Scan for the cell matching the given text and deliver its (X, Y) coordinate at center. 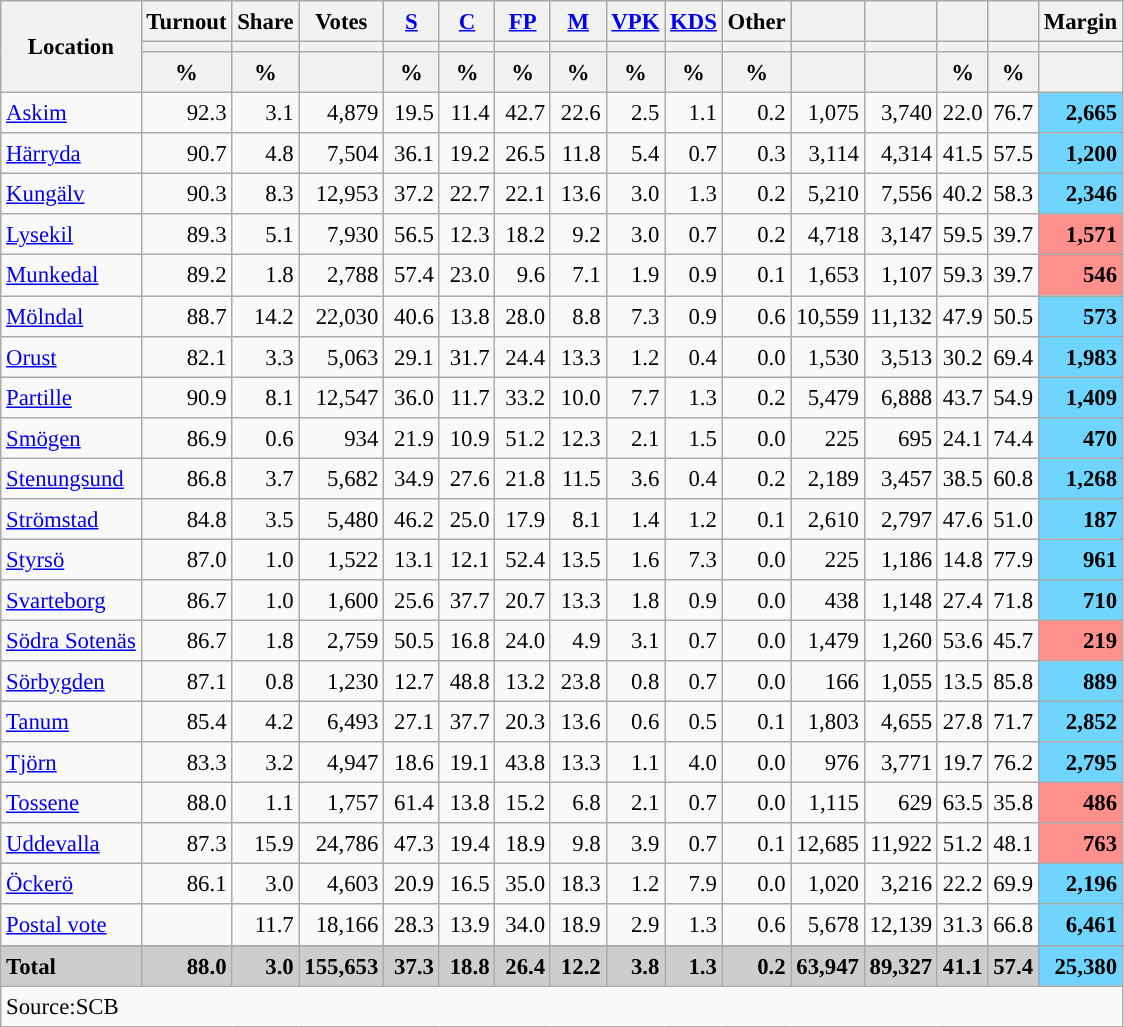
22.2 (962, 884)
16.5 (467, 884)
90.3 (186, 194)
52.4 (523, 560)
1.6 (636, 560)
40.6 (412, 316)
4,655 (900, 722)
22.7 (467, 194)
763 (1080, 844)
63,947 (828, 966)
71.7 (1013, 722)
5,480 (342, 520)
470 (1080, 438)
Smögen (71, 438)
2,665 (1080, 114)
45.7 (1013, 640)
3,147 (900, 234)
89.2 (186, 276)
166 (828, 682)
4.9 (578, 640)
20.9 (412, 884)
2,797 (900, 520)
2.5 (636, 114)
59.3 (962, 276)
59.5 (962, 234)
Strömstad (71, 520)
24,786 (342, 844)
43.8 (523, 762)
28.3 (412, 926)
5,678 (828, 926)
2,759 (342, 640)
3,513 (900, 356)
53.6 (962, 640)
58.3 (1013, 194)
3.9 (636, 844)
Other (756, 22)
41.5 (962, 154)
155,653 (342, 966)
4,879 (342, 114)
KDS (694, 22)
FP (523, 22)
87.1 (186, 682)
1,186 (900, 560)
60.8 (1013, 478)
2,795 (1080, 762)
12.7 (412, 682)
Postal vote (71, 926)
8.3 (266, 194)
889 (1080, 682)
18.2 (523, 234)
4.8 (266, 154)
17.9 (523, 520)
22.1 (523, 194)
86.8 (186, 478)
1.5 (694, 438)
12,547 (342, 398)
19.7 (962, 762)
1,571 (1080, 234)
46.2 (412, 520)
12,139 (900, 926)
22,030 (342, 316)
7,930 (342, 234)
1.9 (636, 276)
11,922 (900, 844)
Total (71, 966)
18.3 (578, 884)
36.0 (412, 398)
1,107 (900, 276)
1,075 (828, 114)
19.1 (467, 762)
31.3 (962, 926)
10,559 (828, 316)
4,947 (342, 762)
Askim (71, 114)
48.1 (1013, 844)
Härryda (71, 154)
89,327 (900, 966)
21.8 (523, 478)
24.1 (962, 438)
61.4 (412, 804)
69.4 (1013, 356)
34.0 (523, 926)
85.8 (1013, 682)
0.3 (756, 154)
187 (1080, 520)
7.7 (636, 398)
85.4 (186, 722)
29.1 (412, 356)
12,953 (342, 194)
Kungälv (71, 194)
1,409 (1080, 398)
27.1 (412, 722)
Styrsö (71, 560)
Votes (342, 22)
1,653 (828, 276)
9.8 (578, 844)
33.2 (523, 398)
5,479 (828, 398)
7.9 (694, 884)
Tjörn (71, 762)
438 (828, 600)
12,685 (828, 844)
57.5 (1013, 154)
13.1 (412, 560)
2.9 (636, 926)
1,522 (342, 560)
5.4 (636, 154)
8.8 (578, 316)
10.9 (467, 438)
Lysekil (71, 234)
3.2 (266, 762)
22.0 (962, 114)
22.6 (578, 114)
1,115 (828, 804)
14.2 (266, 316)
Södra Sotenäs (71, 640)
86.1 (186, 884)
24.0 (523, 640)
6,493 (342, 722)
14.8 (962, 560)
Mölndal (71, 316)
34.9 (412, 478)
18.8 (467, 966)
51.0 (1013, 520)
20.7 (523, 600)
18.6 (412, 762)
71.8 (1013, 600)
15.9 (266, 844)
66.8 (1013, 926)
Partille (71, 398)
1,020 (828, 884)
82.1 (186, 356)
63.5 (962, 804)
7,504 (342, 154)
92.3 (186, 114)
90.9 (186, 398)
9.2 (578, 234)
69.9 (1013, 884)
23.8 (578, 682)
47.3 (412, 844)
3.7 (266, 478)
88.7 (186, 316)
710 (1080, 600)
11.5 (578, 478)
13.9 (467, 926)
1,148 (900, 600)
1,757 (342, 804)
Share (266, 22)
19.2 (467, 154)
7,556 (900, 194)
1,260 (900, 640)
23.0 (467, 276)
24.4 (523, 356)
Location (71, 47)
5,210 (828, 194)
18,166 (342, 926)
83.3 (186, 762)
25.0 (467, 520)
77.9 (1013, 560)
47.9 (962, 316)
27.8 (962, 722)
41.1 (962, 966)
5.1 (266, 234)
6.8 (578, 804)
40.2 (962, 194)
19.4 (467, 844)
87.0 (186, 560)
1,268 (1080, 478)
0.5 (694, 722)
89.3 (186, 234)
1,055 (900, 682)
486 (1080, 804)
38.5 (962, 478)
11.8 (578, 154)
3,216 (900, 884)
2,788 (342, 276)
Uddevalla (71, 844)
2,189 (828, 478)
Orust (71, 356)
37.3 (412, 966)
3,457 (900, 478)
86.9 (186, 438)
Tossene (71, 804)
25,380 (1080, 966)
Margin (1080, 22)
Munkedal (71, 276)
10.0 (578, 398)
12.2 (578, 966)
Stenungsund (71, 478)
11,132 (900, 316)
28.0 (523, 316)
2,196 (1080, 884)
26.4 (523, 966)
Tanum (71, 722)
629 (900, 804)
54.9 (1013, 398)
5,063 (342, 356)
4.2 (266, 722)
4,314 (900, 154)
7.1 (578, 276)
6,461 (1080, 926)
3,114 (828, 154)
27.6 (467, 478)
Sörbygden (71, 682)
36.1 (412, 154)
934 (342, 438)
43.7 (962, 398)
2,346 (1080, 194)
74.4 (1013, 438)
48.8 (467, 682)
30.2 (962, 356)
1,803 (828, 722)
16.8 (467, 640)
Svarteborg (71, 600)
11.4 (467, 114)
3.3 (266, 356)
35.0 (523, 884)
1.4 (636, 520)
695 (900, 438)
1,600 (342, 600)
3.5 (266, 520)
26.5 (523, 154)
76.7 (1013, 114)
546 (1080, 276)
VPK (636, 22)
3.8 (636, 966)
4,603 (342, 884)
Öckerö (71, 884)
1,230 (342, 682)
219 (1080, 640)
Turnout (186, 22)
27.4 (962, 600)
1,479 (828, 640)
961 (1080, 560)
76.2 (1013, 762)
9.6 (523, 276)
4,718 (828, 234)
4.0 (694, 762)
56.5 (412, 234)
M (578, 22)
976 (828, 762)
21.9 (412, 438)
19.5 (412, 114)
2,852 (1080, 722)
C (467, 22)
12.1 (467, 560)
5,682 (342, 478)
42.7 (523, 114)
3.6 (636, 478)
15.2 (523, 804)
31.7 (467, 356)
1,530 (828, 356)
47.6 (962, 520)
Source:SCB (562, 1006)
20.3 (523, 722)
573 (1080, 316)
6,888 (900, 398)
35.8 (1013, 804)
1,983 (1080, 356)
37.2 (412, 194)
84.8 (186, 520)
90.7 (186, 154)
3,740 (900, 114)
1,200 (1080, 154)
13.2 (523, 682)
3,771 (900, 762)
2,610 (828, 520)
25.6 (412, 600)
S (412, 22)
87.3 (186, 844)
